For the text-containing cell, return its midpoint in [X, Y] coordinate format. 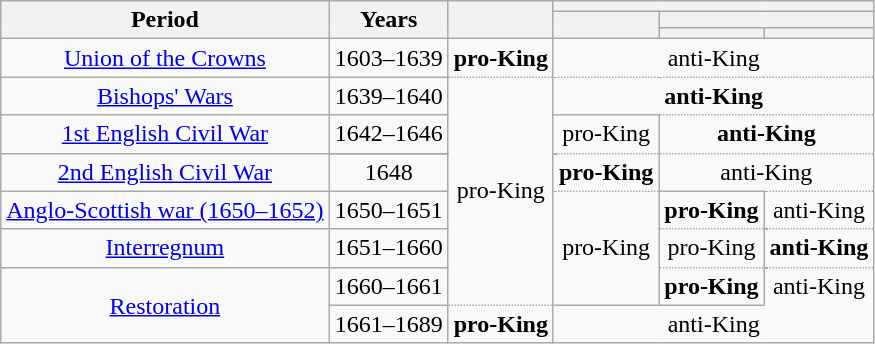
Years [388, 20]
1639–1640 [388, 96]
Restoration [165, 305]
2nd English Civil War [165, 172]
1603–1639 [388, 58]
1650–1651 [388, 210]
Period [165, 20]
Interregnum [165, 248]
1660–1661 [388, 286]
1st English Civil War [165, 134]
1642–1646 [388, 134]
1661–1689 [388, 324]
1648 [388, 172]
Union of the Crowns [165, 58]
Bishops' Wars [165, 96]
Anglo-Scottish war (1650–1652) [165, 210]
1651–1660 [388, 248]
